Scan for the cell matching the given text and deliver its (x, y) coordinate at center. 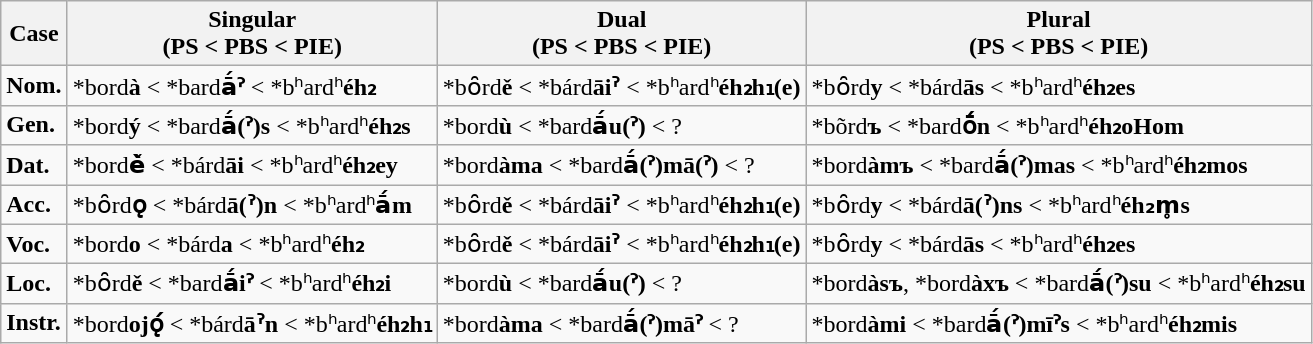
Plural(PS < PBS < PIE) (1058, 34)
Instr. (34, 323)
*bõrdъ < *bardṓn < *bʰardʰéh₂oHom (1058, 125)
*bordojǫ́ < *bárdāˀn < *bʰardʰéh₂h₁ (252, 323)
*bordà < *bardā́ˀ < *bʰardʰéh₂ (252, 86)
*bordàmъ < *bardā́(ˀ)mas < *bʰardʰéh₂mos (1058, 165)
*bordàmi < *bardā́(ˀ)mīˀs < *bʰardʰéh₂mis (1058, 323)
Loc. (34, 284)
*bȏrdǫ < *bárdā(ˀ)n < *bʰardʰā́m (252, 204)
*bordo < *bárda < *bʰardʰéh₂ (252, 244)
*bȏrdě < *bardā́iˀ < *bʰardʰéh₂i (252, 284)
Singular(PS < PBS < PIE) (252, 34)
Voc. (34, 244)
*bordàma < *bardā́(ˀ)mā(ˀ) < ? (622, 165)
*bȏrdy < *bárdā(ˀ)ns < *bʰardʰéh₂m̥s (1058, 204)
Dual(PS < PBS < PIE) (622, 34)
*bordý < *bardā́(ˀ)s < *bʰardʰéh₂s (252, 125)
Nom. (34, 86)
*bordě̀ < *bárdāi < *bʰardʰéh₂ey (252, 165)
Case (34, 34)
*bordàma < *bardā́(ˀ)māˀ < ? (622, 323)
Acc. (34, 204)
Dat. (34, 165)
*bordàsъ, *bordàxъ < *bardā́(ˀ)su < *bʰardʰéh₂su (1058, 284)
Gen. (34, 125)
